Capture the cell that displays the provided text and extract its (x, y) central coordinate. 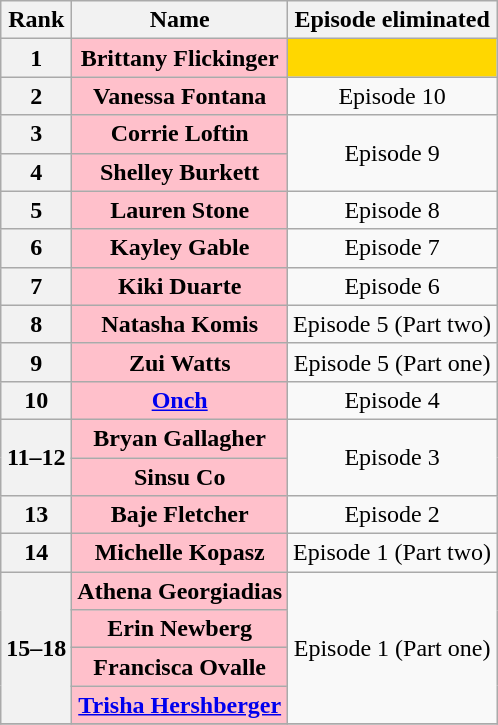
10 (36, 400)
Episode 5 (Part two) (392, 324)
Francisca Ovalle (180, 667)
Erin Newberg (180, 629)
Episode 4 (392, 400)
Episode 10 (392, 96)
Brittany Flickinger (180, 58)
5 (36, 210)
Episode 9 (392, 153)
Episode 2 (392, 515)
Natasha Komis (180, 324)
Kayley Gable (180, 248)
3 (36, 134)
Corrie Loftin (180, 134)
Episode 8 (392, 210)
Rank (36, 20)
Trisha Hershberger (180, 705)
Shelley Burkett (180, 172)
Bryan Gallagher (180, 438)
9 (36, 362)
Episode 7 (392, 248)
14 (36, 553)
1 (36, 58)
Episode 5 (Part one) (392, 362)
Onch (180, 400)
Sinsu Co (180, 477)
15–18 (36, 648)
6 (36, 248)
11–12 (36, 457)
4 (36, 172)
Michelle Kopasz (180, 553)
13 (36, 515)
2 (36, 96)
Episode eliminated (392, 20)
Baje Fletcher (180, 515)
Kiki Duarte (180, 286)
Episode 1 (Part two) (392, 553)
Lauren Stone (180, 210)
7 (36, 286)
Zui Watts (180, 362)
Athena Georgiadias (180, 591)
Episode 1 (Part one) (392, 648)
Name (180, 20)
8 (36, 324)
Vanessa Fontana (180, 96)
Episode 3 (392, 457)
Episode 6 (392, 286)
